Scan for the cell matching the given text and deliver its [x, y] coordinate at center. 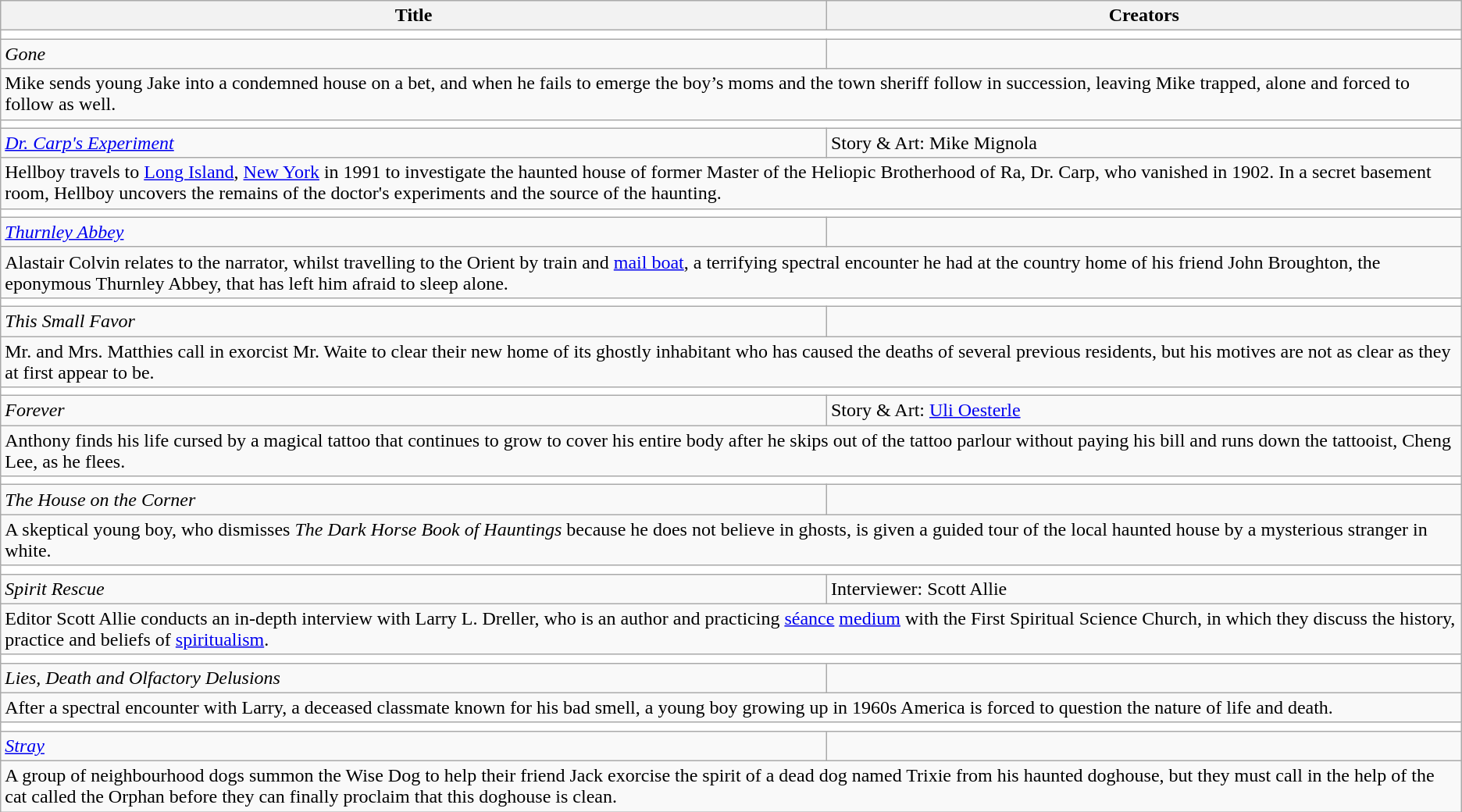
The House on the Corner [414, 500]
Dr. Carp's Experiment [414, 143]
Lies, Death and Olfactory Delusions [414, 678]
Story & Art: Mike Mignola [1143, 143]
Creators [1143, 16]
Spirit Rescue [414, 589]
Stray [414, 746]
Interviewer: Scott Allie [1143, 589]
Gone [414, 54]
Thurnley Abbey [414, 232]
Title [414, 16]
This Small Favor [414, 321]
Story & Art: Uli Oesterle [1143, 411]
Forever [414, 411]
